Search for the cell housing the specified text and yield its (X, Y) center coordinate. 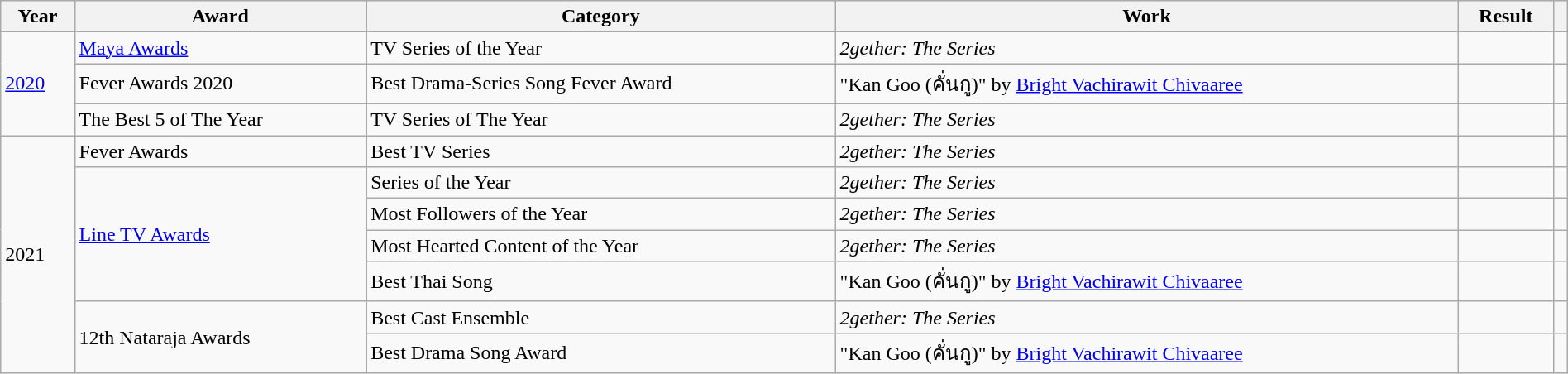
2021 (38, 255)
Best Drama-Series Song Fever Award (600, 84)
Best Thai Song (600, 281)
TV Series of The Year (600, 119)
Best TV Series (600, 151)
Fever Awards 2020 (220, 84)
Series of the Year (600, 183)
TV Series of the Year (600, 48)
Result (1505, 17)
Category (600, 17)
2020 (38, 84)
Work (1146, 17)
Line TV Awards (220, 235)
Best Cast Ensemble (600, 317)
Year (38, 17)
Most Hearted Content of the Year (600, 246)
Most Followers of the Year (600, 214)
Fever Awards (220, 151)
Award (220, 17)
Maya Awards (220, 48)
12th Nataraja Awards (220, 338)
The Best 5 of The Year (220, 119)
Best Drama Song Award (600, 352)
